Detect which cell encompasses the target text, then output its (X, Y) center coordinate. 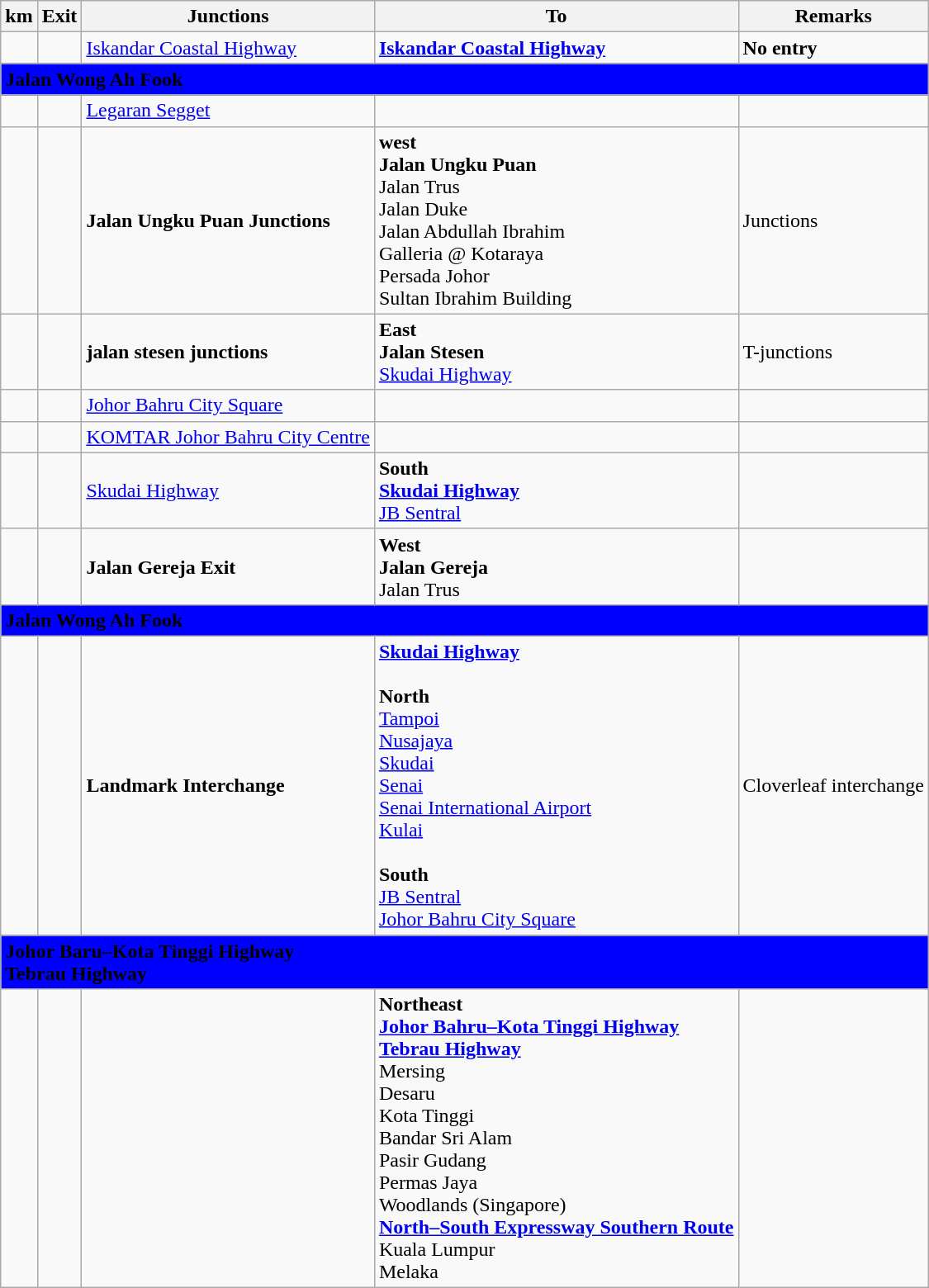
km (19, 17)
To (557, 17)
Cloverleaf interchange (833, 785)
Skudai Highway (228, 490)
Exit (59, 17)
Remarks (833, 17)
No entry (833, 48)
Johor Bahru City Square (228, 405)
T-junctions (833, 352)
jalan stesen junctions (228, 352)
westJalan Ungku PuanJalan TrusJalan DukeJalan Abdullah IbrahimGalleria @ KotarayaPersada JohorSultan Ibrahim Building (557, 220)
Johor Baru–Kota Tinggi HighwayTebrau Highway (465, 961)
South Skudai HighwayJB Sentral (557, 490)
Jalan Gereja Exit (228, 566)
Legaran Segget (228, 111)
WestJalan GerejaJalan Trus (557, 566)
EastJalan Stesen Skudai Highway (557, 352)
Landmark Interchange (228, 785)
KOMTAR Johor Bahru City Centre (228, 437)
Skudai HighwayNorth Tampoi Nusajaya Skudai Senai Senai International Airport KulaiSouthJB SentralJohor Bahru City Square (557, 785)
Jalan Ungku Puan Junctions (228, 220)
